For the text-containing cell, return its midpoint in (x, y) coordinate format. 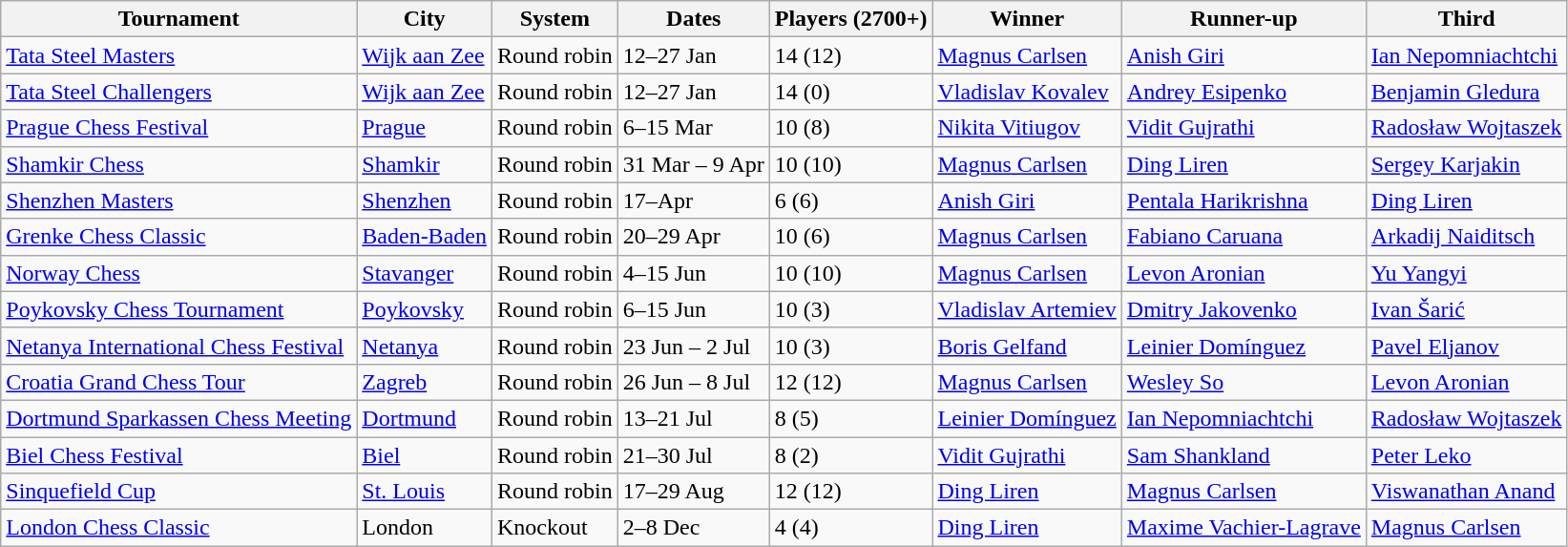
Runner-up (1244, 19)
Netanya (425, 346)
Shenzhen (425, 200)
Peter Leko (1466, 455)
Sinquefield Cup (179, 492)
31 Mar – 9 Apr (693, 164)
Prague (425, 128)
City (425, 19)
Dortmund Sparkassen Chess Meeting (179, 418)
Biel (425, 455)
Pavel Eljanov (1466, 346)
Andrey Esipenko (1244, 92)
Poykovsky Chess Tournament (179, 309)
Shenzhen Masters (179, 200)
6 (6) (851, 200)
Dmitry Jakovenko (1244, 309)
Wesley So (1244, 382)
Benjamin Gledura (1466, 92)
Viswanathan Anand (1466, 492)
Prague Chess Festival (179, 128)
Dates (693, 19)
System (554, 19)
Nikita Vitiugov (1027, 128)
Maxime Vachier-Lagrave (1244, 528)
6–15 Mar (693, 128)
Pentala Harikrishna (1244, 200)
6–15 Jun (693, 309)
Boris Gelfand (1027, 346)
London (425, 528)
14 (0) (851, 92)
Third (1466, 19)
2–8 Dec (693, 528)
Arkadij Naiditsch (1466, 237)
Vladislav Kovalev (1027, 92)
Yu Yangyi (1466, 273)
8 (2) (851, 455)
21–30 Jul (693, 455)
10 (6) (851, 237)
Vladislav Artemiev (1027, 309)
Grenke Chess Classic (179, 237)
Winner (1027, 19)
Norway Chess (179, 273)
Shamkir Chess (179, 164)
17–Apr (693, 200)
26 Jun – 8 Jul (693, 382)
Tata Steel Challengers (179, 92)
Stavanger (425, 273)
Baden-Baden (425, 237)
Shamkir (425, 164)
Fabiano Caruana (1244, 237)
14 (12) (851, 55)
Zagreb (425, 382)
23 Jun – 2 Jul (693, 346)
Poykovsky (425, 309)
Biel Chess Festival (179, 455)
Players (2700+) (851, 19)
10 (8) (851, 128)
Croatia Grand Chess Tour (179, 382)
8 (5) (851, 418)
Sam Shankland (1244, 455)
20–29 Apr (693, 237)
4–15 Jun (693, 273)
Sergey Karjakin (1466, 164)
St. Louis (425, 492)
London Chess Classic (179, 528)
4 (4) (851, 528)
Knockout (554, 528)
Dortmund (425, 418)
Ivan Šarić (1466, 309)
Tournament (179, 19)
17–29 Aug (693, 492)
13–21 Jul (693, 418)
Netanya International Chess Festival (179, 346)
Tata Steel Masters (179, 55)
